Provide the [x, y] coordinate of the cell's center where the given text is located.  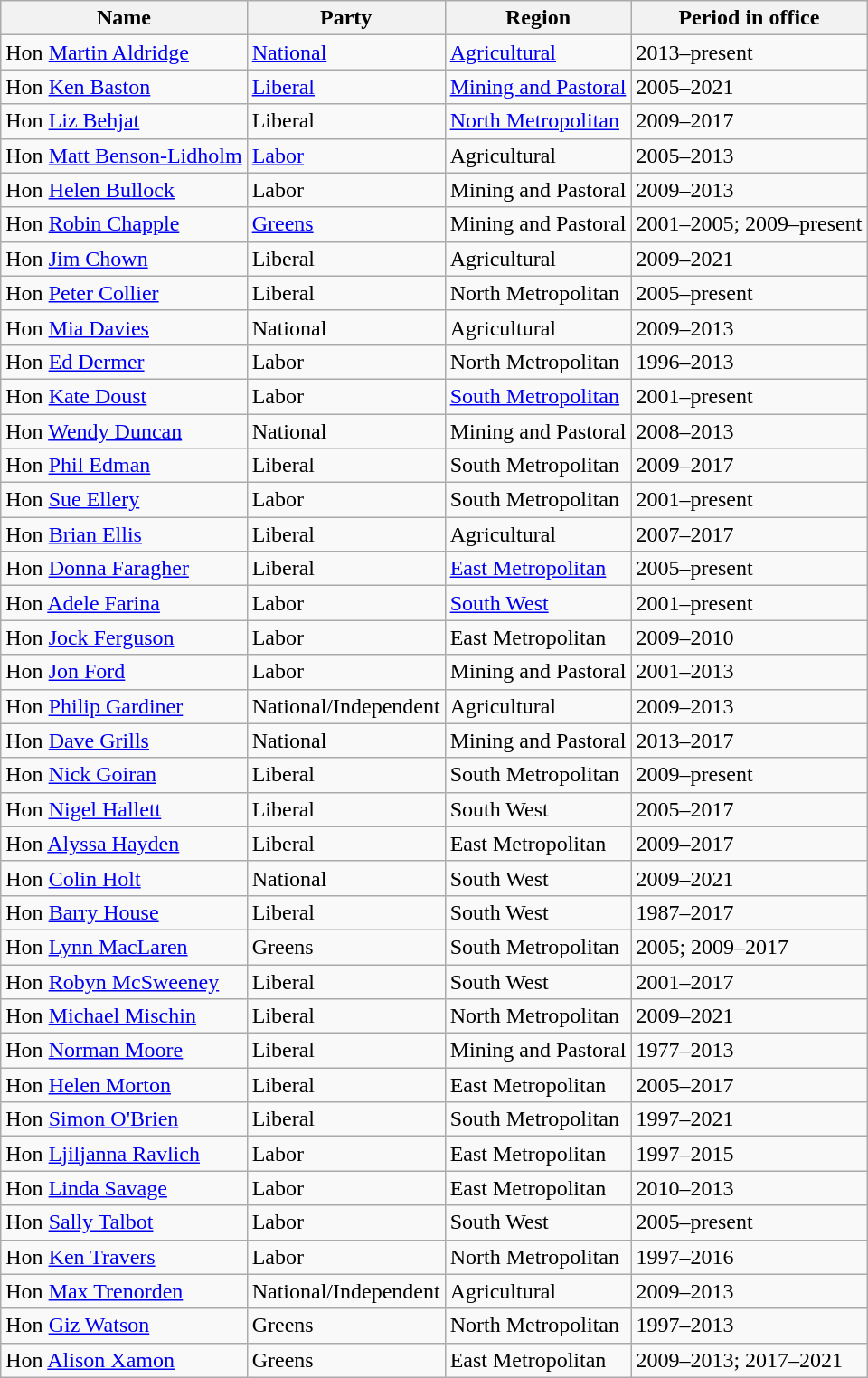
Hon Peter Collier [124, 293]
Hon Donna Faragher [124, 569]
1997–2013 [749, 1326]
2009–2010 [749, 637]
Hon Phil Edman [124, 466]
Hon Lynn MacLaren [124, 947]
2008–2013 [749, 431]
Hon Kate Doust [124, 396]
1997–2021 [749, 1119]
Hon Norman Moore [124, 1051]
2007–2017 [749, 534]
Hon Adele Farina [124, 603]
Hon Ljiljanna Ravlich [124, 1154]
Hon Ken Baston [124, 87]
Region [538, 18]
Hon Nick Goiran [124, 775]
Hon Brian Ellis [124, 534]
Hon Jock Ferguson [124, 637]
2001–2005; 2009–present [749, 224]
1977–2013 [749, 1051]
Hon Sally Talbot [124, 1222]
Hon Robyn McSweeney [124, 981]
Hon Helen Bullock [124, 190]
Hon Giz Watson [124, 1326]
Hon Dave Grills [124, 741]
Hon Jim Chown [124, 259]
Hon Simon O'Brien [124, 1119]
2009–2013; 2017–2021 [749, 1360]
Hon Ken Travers [124, 1257]
Hon Michael Mischin [124, 1016]
Hon Philip Gardiner [124, 706]
Hon Max Trenorden [124, 1291]
1997–2015 [749, 1154]
2013–2017 [749, 741]
Name [124, 18]
Period in office [749, 18]
2005–2013 [749, 156]
2013–present [749, 52]
Hon Nigel Hallett [124, 809]
Hon Robin Chapple [124, 224]
2001–2017 [749, 981]
Hon Martin Aldridge [124, 52]
1997–2016 [749, 1257]
Hon Alyssa Hayden [124, 844]
Hon Helen Morton [124, 1085]
Hon Mia Davies [124, 327]
2001–2013 [749, 672]
Hon Matt Benson-Lidholm [124, 156]
Hon Jon Ford [124, 672]
Hon Barry House [124, 912]
Hon Wendy Duncan [124, 431]
Hon Liz Behjat [124, 121]
Hon Linda Savage [124, 1188]
Party [345, 18]
1996–2013 [749, 362]
Hon Sue Ellery [124, 500]
2005–2021 [749, 87]
Hon Colin Holt [124, 878]
1987–2017 [749, 912]
Hon Ed Dermer [124, 362]
2005; 2009–2017 [749, 947]
Hon Alison Xamon [124, 1360]
2009–present [749, 775]
2010–2013 [749, 1188]
